Identify which cell holds the provided text, then report its (X, Y) central coordinate. 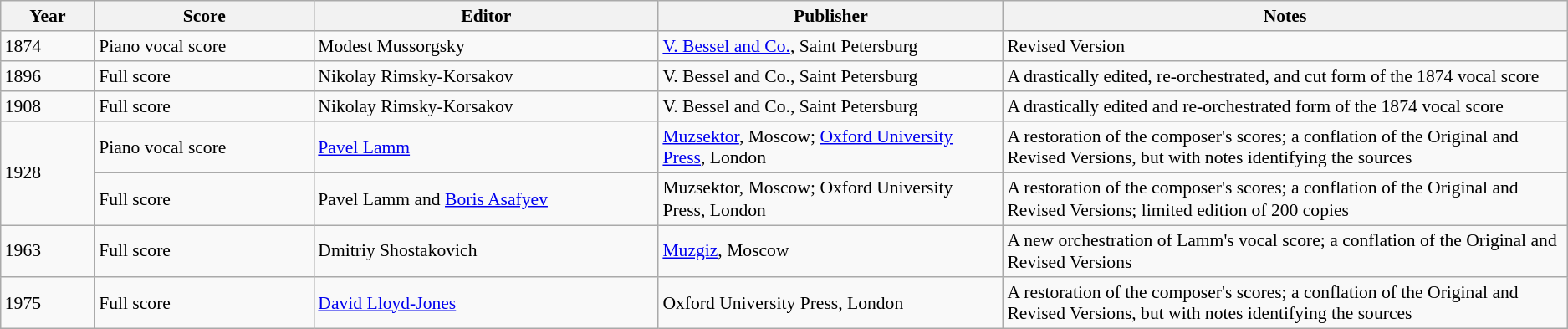
Oxford University Press, London (830, 303)
1975 (48, 303)
A new orchestration of Lamm's vocal score; a conflation of the Original and Revised Versions (1285, 251)
Pavel Lamm and Boris Asafyev (486, 199)
David Lloyd-Jones (486, 303)
1874 (48, 46)
A drastically edited and re-orchestrated form of the 1874 vocal score (1285, 106)
Muzgiz, Moscow (830, 251)
Editor (486, 16)
1896 (48, 76)
A drastically edited, re-orchestrated, and cut form of the 1874 vocal score (1285, 76)
Publisher (830, 16)
A restoration of the composer's scores; a conflation of the Original and Revised Versions; limited edition of 200 copies (1285, 199)
Year (48, 16)
1963 (48, 251)
Score (204, 16)
Revised Version (1285, 46)
Pavel Lamm (486, 147)
Notes (1285, 16)
Modest Mussorgsky (486, 46)
1908 (48, 106)
Dmitriy Shostakovich (486, 251)
1928 (48, 173)
